Provide the [x, y] coordinate of the cell's center where the given text is located.  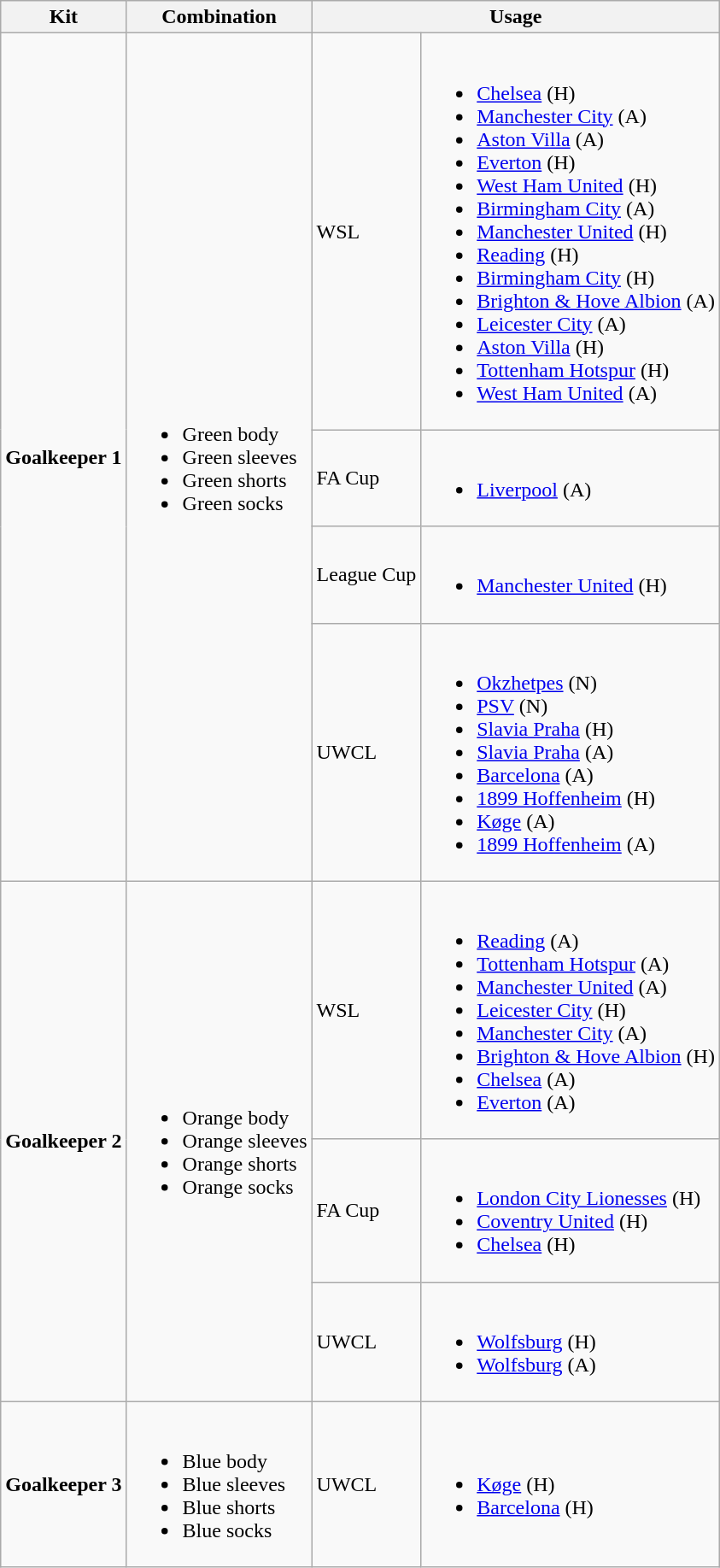
Okzhetpes (N)PSV (N)Slavia Praha (H)Slavia Praha (A)Barcelona (A)1899 Hoffenheim (H)Køge (A)1899 Hoffenheim (A) [571, 752]
Green bodyGreen sleevesGreen shortsGreen socks [219, 457]
Goalkeeper 3 [63, 1484]
London City Lionesses (H)Coventry United (H)Chelsea (H) [571, 1210]
Manchester United (H) [571, 574]
Wolfsburg (H)Wolfsburg (A) [571, 1342]
Kit [63, 17]
Liverpool (A) [571, 479]
Usage [516, 17]
League Cup [366, 574]
Blue bodyBlue sleevesBlue shortsBlue socks [219, 1484]
Goalkeeper 1 [63, 457]
Køge (H)Barcelona (H) [571, 1484]
Reading (A)Tottenham Hotspur (A)Manchester United (A)Leicester City (H)Manchester City (A)Brighton & Hove Albion (H)Chelsea (A)Everton (A) [571, 1010]
Orange bodyOrange sleevesOrange shortsOrange socks [219, 1142]
Combination [219, 17]
Goalkeeper 2 [63, 1142]
